Extract the [X, Y] coordinate from the center of the cell holding the provided text.  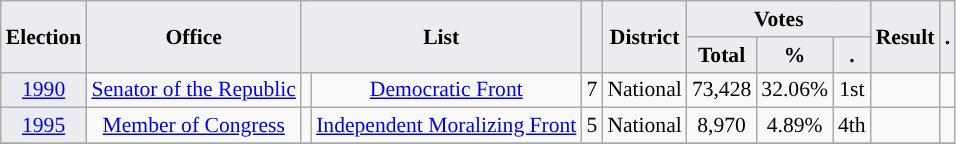
4th [852, 126]
4.89% [794, 126]
Total [722, 55]
Democratic Front [446, 90]
1995 [44, 126]
1990 [44, 90]
8,970 [722, 126]
5 [592, 126]
% [794, 55]
Result [906, 36]
73,428 [722, 90]
7 [592, 90]
1st [852, 90]
Independent Moralizing Front [446, 126]
Office [194, 36]
Election [44, 36]
List [441, 36]
Member of Congress [194, 126]
District [644, 36]
32.06% [794, 90]
Votes [779, 19]
Senator of the Republic [194, 90]
